Scan for the cell matching the given text and deliver its [X, Y] coordinate at center. 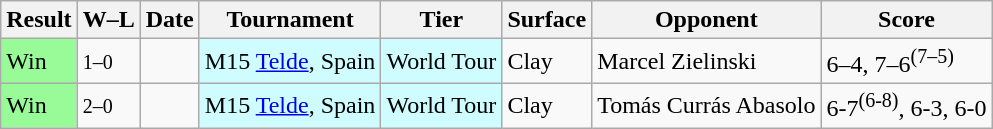
Opponent [706, 20]
6–4, 7–6(7–5) [906, 62]
1–0 [108, 62]
Score [906, 20]
Marcel Zielinski [706, 62]
Date [170, 20]
Result [39, 20]
Tomás Currás Abasolo [706, 106]
Surface [547, 20]
6-7(6-8), 6-3, 6-0 [906, 106]
2–0 [108, 106]
Tier [442, 20]
W–L [108, 20]
Tournament [290, 20]
